Return [X, Y] of the center of cell containing provided text 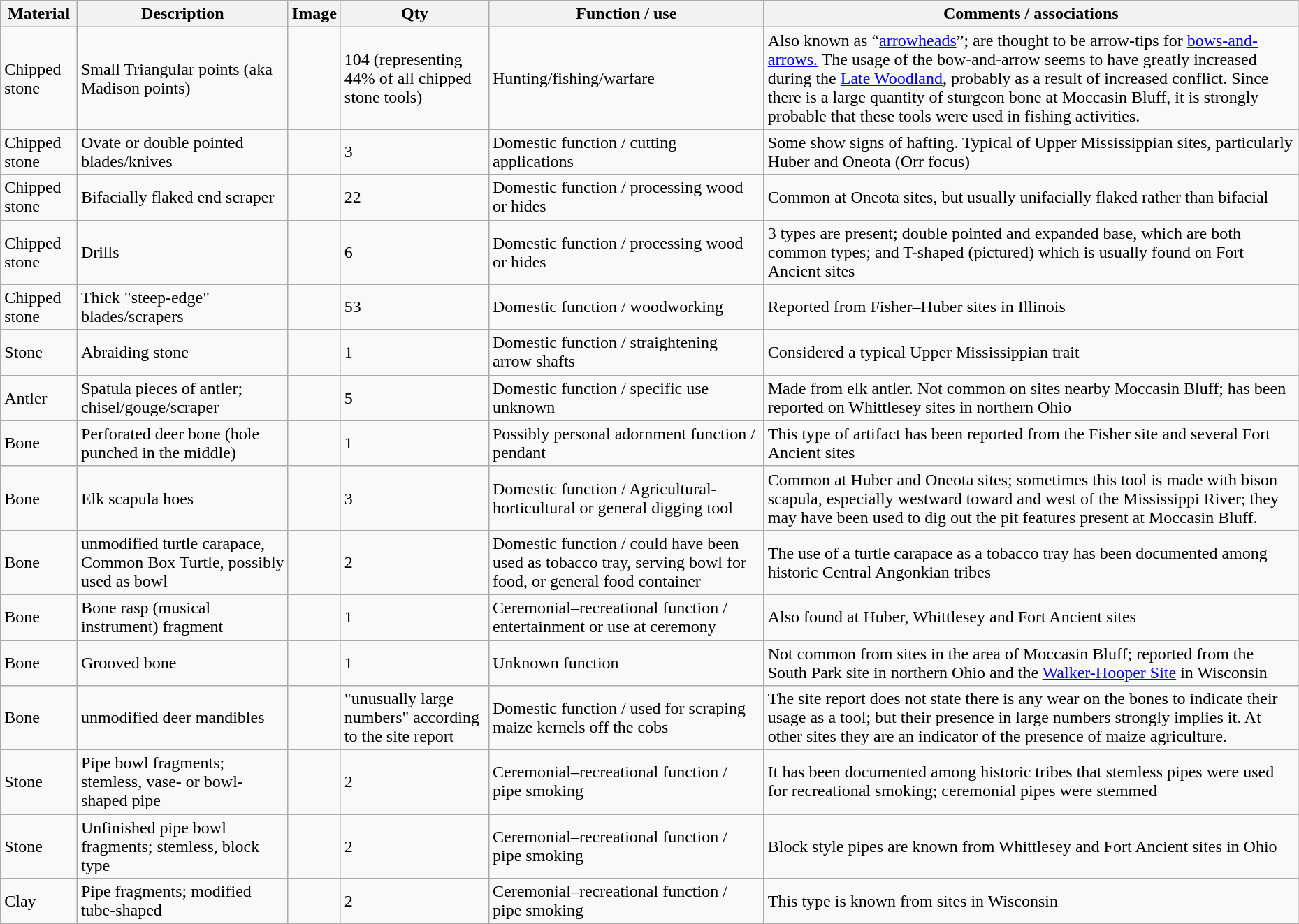
Some show signs of hafting. Typical of Upper Mississippian sites, particularly Huber and Oneota (Orr focus) [1031, 152]
Possibly personal adornment function / pendant [626, 443]
Domestic function / straightening arrow shafts [626, 352]
Made from elk antler. Not common on sites nearby Moccasin Bluff; has been reported on Whittlesey sites in northern Ohio [1031, 398]
Drills [182, 252]
104 (representing 44% of all chipped stone tools) [414, 78]
Domestic function / could have been used as tobacco tray, serving bowl for food, or general food container [626, 562]
Description [182, 14]
Qty [414, 14]
unmodified turtle carapace, Common Box Turtle, possibly used as bowl [182, 562]
unmodified deer mandibles [182, 718]
This type is known from sites in Wisconsin [1031, 901]
Spatula pieces of antler; chisel/gouge/scraper [182, 398]
Domestic function / used for scraping maize kernels off the cobs [626, 718]
This type of artifact has been reported from the Fisher site and several Fort Ancient sites [1031, 443]
Elk scapula hoes [182, 498]
Domestic function / woodworking [626, 307]
5 [414, 398]
Comments / associations [1031, 14]
Common at Oneota sites, but usually unifacially flaked rather than bifacial [1031, 197]
Bone rasp (musical instrument) fragment [182, 617]
Perforated deer bone (hole punched in the middle) [182, 443]
Domestic function / Agricultural-horticultural or general digging tool [626, 498]
Ovate or double pointed blades/knives [182, 152]
Thick "steep-edge" blades/scrapers [182, 307]
Image [314, 14]
Pipe bowl fragments; stemless, vase- or bowl-shaped pipe [182, 782]
Function / use [626, 14]
It has been documented among historic tribes that stemless pipes were used for recreational smoking; ceremonial pipes were stemmed [1031, 782]
Pipe fragments; modified tube-shaped [182, 901]
Domestic function / cutting applications [626, 152]
53 [414, 307]
"unusually large numbers" according to the site report [414, 718]
Unknown function [626, 662]
Bifacially flaked end scraper [182, 197]
6 [414, 252]
Also found at Huber, Whittlesey and Fort Ancient sites [1031, 617]
Considered a typical Upper Mississippian trait [1031, 352]
Clay [39, 901]
Antler [39, 398]
Domestic function / specific use unknown [626, 398]
Ceremonial–recreational function / entertainment or use at ceremony [626, 617]
Small Triangular points (aka Madison points) [182, 78]
Reported from Fisher–Huber sites in Illinois [1031, 307]
Unfinished pipe bowl fragments; stemless, block type [182, 846]
22 [414, 197]
Grooved bone [182, 662]
Material [39, 14]
Abraiding stone [182, 352]
Hunting/fishing/warfare [626, 78]
The use of a turtle carapace as a tobacco tray has been documented among historic Central Angonkian tribes [1031, 562]
Not common from sites in the area of Moccasin Bluff; reported from the South Park site in northern Ohio and the Walker-Hooper Site in Wisconsin [1031, 662]
Block style pipes are known from Whittlesey and Fort Ancient sites in Ohio [1031, 846]
